Search for the cell housing the specified text and yield its (X, Y) center coordinate. 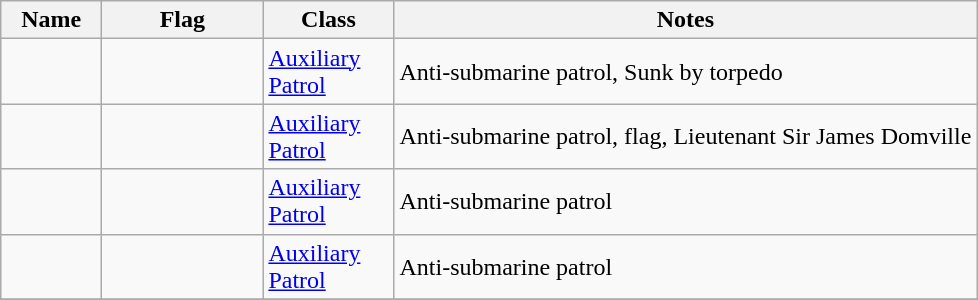
Flag (182, 20)
Notes (686, 20)
Class (328, 20)
Anti-submarine patrol, flag, Lieutenant Sir James Domville (686, 136)
Name (52, 20)
Anti-submarine patrol, Sunk by torpedo (686, 72)
